Find where the given text appears and provide that cell's center as [X, Y] coordinate. 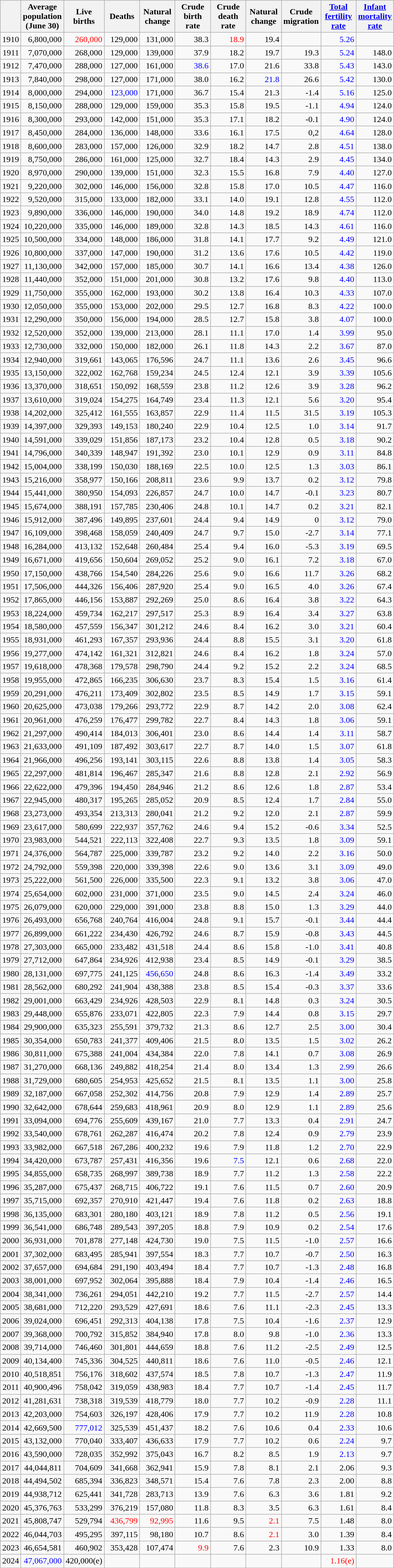
150,030 [122, 466]
428,406 [157, 1414]
1956 [11, 653]
3.45 [339, 359]
36.7 [193, 93]
123,000 [122, 93]
38,681,000 [42, 1307]
15.7 [264, 920]
318,602 [122, 1374]
17,506,000 [42, 586]
26,079,000 [42, 907]
29.5 [193, 306]
341,728 [122, 1494]
322,408 [157, 840]
663,429 [84, 1000]
286,000 [84, 159]
4.38 [339, 266]
113.0 [375, 280]
26,493,000 [42, 920]
2004 [11, 1294]
426,792 [157, 934]
7,070,000 [42, 53]
478,368 [84, 667]
32.9 [193, 146]
164,749 [157, 399]
22,945,000 [42, 800]
2.33 [339, 1427]
704,609 [84, 1468]
262,287 [122, 1134]
1977 [11, 934]
1933 [11, 346]
193,000 [157, 293]
15,441,000 [42, 493]
Infant mortality rate [375, 16]
10,800,000 [42, 253]
187,173 [157, 440]
2015 [11, 1441]
285,941 [122, 1254]
318,651 [84, 386]
14,796,000 [42, 453]
1986 [11, 1054]
2.13 [339, 1454]
1971 [11, 854]
685,394 [84, 1481]
12,290,000 [42, 319]
80.7 [375, 493]
303,115 [157, 760]
166,235 [122, 680]
1997 [11, 1200]
86.1 [375, 466]
3.4 [301, 613]
283,713 [157, 1494]
1929 [11, 293]
8,970,000 [42, 173]
416,004 [157, 920]
1958 [11, 680]
23,273,000 [42, 813]
1.61 [339, 1508]
481,814 [84, 773]
1934 [11, 359]
319,539 [122, 1401]
30.5 [375, 1000]
3.6 [301, 1494]
26.9 [375, 1054]
1991 [11, 1121]
133,000 [122, 200]
301,801 [122, 1347]
398,468 [84, 533]
738,318 [84, 1401]
26.2 [375, 1041]
11,750,000 [42, 293]
472,865 [84, 680]
42,203,000 [42, 1414]
10,220,000 [42, 226]
8,150,000 [42, 106]
201,000 [157, 280]
2.48 [339, 1267]
694,684 [84, 1267]
325,412 [84, 413]
293,529 [122, 1307]
336,823 [122, 1481]
150,604 [122, 560]
128.0 [375, 133]
335,500 [157, 880]
667,058 [84, 1094]
371,000 [157, 894]
15,912,000 [42, 520]
40,134,400 [42, 1361]
168,559 [157, 386]
41,281,631 [42, 1401]
12,940,000 [42, 359]
635,323 [84, 1027]
21.0 [193, 1121]
397,554 [157, 1254]
121.0 [375, 240]
20.2 [193, 1134]
50.0 [375, 854]
5.6 [301, 399]
2000 [11, 1240]
434,384 [157, 1054]
28.1 [193, 333]
255,609 [122, 1121]
285,347 [157, 773]
334,000 [84, 240]
428,503 [157, 1000]
55.0 [375, 800]
268,997 [122, 1174]
1947 [11, 533]
439,167 [157, 1121]
24,376,000 [42, 854]
2016 [11, 1454]
564,787 [84, 854]
1945 [11, 506]
1.0 [301, 426]
15,216,000 [42, 480]
315,000 [84, 200]
418,254 [157, 1067]
284,000 [84, 133]
147,000 [122, 253]
10,500,000 [42, 240]
9,890,000 [42, 213]
353,428 [122, 1548]
138.0 [375, 146]
189,000 [157, 226]
11.4 [228, 413]
306,401 [157, 733]
2002 [11, 1267]
Total fertility rate [339, 16]
1922 [11, 200]
544,521 [84, 840]
22.2 [375, 1174]
Live births [84, 16]
4.33 [339, 293]
303,617 [157, 747]
127.0 [375, 173]
668,136 [84, 1067]
2.63 [339, 1200]
427,691 [157, 1307]
61.4 [375, 680]
193,141 [122, 760]
559,398 [84, 867]
315,852 [122, 1334]
339,398 [157, 867]
91.7 [375, 426]
319,059 [122, 1387]
Crude migration [301, 16]
241,904 [122, 987]
25,222,000 [42, 880]
-0.3 [301, 987]
2.49 [339, 1347]
8,600,000 [42, 146]
4.07 [339, 319]
388,191 [84, 506]
2.50 [339, 1254]
4.42 [339, 253]
294,051 [122, 1294]
21,966,000 [42, 760]
25.2 [193, 560]
13,370,000 [42, 386]
167,357 [122, 640]
280,180 [122, 1214]
686,748 [84, 1227]
19,955,000 [42, 680]
24,792,000 [42, 867]
154,275 [122, 399]
389,738 [157, 1174]
35,287,000 [42, 1187]
Crude death rate [228, 16]
44,494,502 [42, 1481]
3.34 [339, 827]
30.4 [375, 1027]
2019 [11, 1494]
23,983,000 [42, 840]
60.4 [375, 627]
400,232 [157, 1147]
161,555 [122, 413]
2012 [11, 1401]
-0.8 [301, 934]
27,712,000 [42, 960]
1915 [11, 106]
496,256 [84, 760]
342,000 [84, 266]
176,477 [122, 720]
13.7 [264, 480]
40,900,496 [42, 1387]
442,210 [157, 1294]
1940 [11, 440]
44.5 [375, 934]
14.2 [264, 707]
745,336 [84, 1361]
7,470,000 [42, 66]
69.5 [375, 546]
8.2 [228, 1454]
413,132 [84, 546]
1982 [11, 1000]
1911 [11, 53]
1984 [11, 1027]
149,895 [122, 520]
479,396 [84, 787]
154,540 [122, 573]
220,000 [122, 867]
341,668 [122, 1468]
2.54 [339, 1227]
3.44 [339, 920]
3.43 [339, 934]
2.91 [339, 1121]
87.0 [375, 346]
18,931,000 [42, 640]
30.8 [193, 280]
1941 [11, 453]
473,038 [84, 707]
4.0 [301, 586]
38,341,000 [42, 1294]
259,683 [122, 1107]
1.2 [301, 1147]
15,004,000 [42, 466]
4.90 [339, 119]
438,388 [157, 987]
1.81 [339, 1494]
185,000 [157, 266]
758,042 [84, 1387]
493,354 [84, 813]
21.4 [193, 1067]
1939 [11, 426]
683,495 [84, 1254]
-1.1 [301, 106]
19.0 [193, 1240]
26,899,000 [42, 934]
173,409 [122, 693]
3.07 [339, 747]
79.8 [375, 480]
319,024 [84, 399]
728,035 [84, 1454]
225,000 [122, 854]
31.2 [193, 253]
306,630 [157, 680]
5.42 [339, 79]
661,222 [84, 934]
11.0 [264, 1361]
-0.5 [301, 1361]
162,000 [122, 293]
67.0 [375, 560]
1916 [11, 119]
11.3 [228, 399]
650,783 [84, 1041]
20,625,000 [42, 707]
158,059 [122, 533]
194,000 [157, 319]
268,715 [122, 1187]
1921 [11, 186]
28,562,000 [42, 987]
26.1 [193, 346]
418,961 [157, 1107]
2023 [11, 1548]
2.8 [301, 146]
186,000 [157, 240]
9,220,000 [42, 186]
33,982,000 [42, 1147]
1981 [11, 987]
-0.7 [301, 1254]
1.16(e) [339, 1561]
474,142 [84, 653]
425,652 [157, 1081]
49.0 [375, 867]
457,559 [84, 627]
8.9 [228, 613]
1918 [11, 146]
179,578 [122, 667]
255,591 [122, 1027]
148.0 [375, 53]
1965 [11, 773]
1930 [11, 306]
35,715,000 [42, 1200]
8,750,000 [42, 159]
1992 [11, 1134]
459,734 [84, 613]
57.0 [375, 653]
16,671,000 [42, 560]
156,406 [122, 586]
379,732 [157, 1027]
95.0 [375, 333]
1961 [11, 720]
24.5 [193, 373]
675,437 [84, 1187]
2.00 [339, 1481]
1964 [11, 760]
21,633,000 [42, 747]
770,040 [84, 1441]
126,000 [157, 146]
1988 [11, 1081]
290,000 [84, 173]
4.51 [339, 146]
293,772 [157, 707]
1976 [11, 920]
418,779 [157, 1401]
43,590,000 [42, 1454]
2.9 [301, 159]
362,941 [157, 1468]
17,150,000 [42, 573]
131,000 [157, 39]
14,397,000 [42, 426]
-0.9 [301, 1401]
39,368,000 [42, 1334]
191,392 [157, 453]
490,414 [84, 733]
673,787 [84, 1160]
2.6 [301, 359]
11,440,000 [42, 280]
1957 [11, 667]
1963 [11, 747]
2.47 [339, 1374]
1923 [11, 213]
241,004 [122, 1054]
53.4 [375, 787]
16.7 [193, 1454]
11.6 [193, 1521]
39,714,000 [42, 1347]
431,518 [157, 947]
4.49 [339, 240]
233,071 [122, 1014]
414,756 [157, 1094]
44.4 [375, 920]
11,130,000 [42, 266]
130.0 [375, 79]
79.0 [375, 520]
602,000 [84, 894]
283,000 [84, 146]
625,441 [84, 1494]
3.37 [339, 987]
422,805 [157, 1014]
1967 [11, 800]
5.43 [339, 66]
533,299 [84, 1508]
333,407 [122, 1441]
30.2 [193, 293]
47,067,000 [42, 1561]
284,226 [157, 573]
436,633 [157, 1441]
416,356 [157, 1160]
187,492 [122, 747]
-0.6 [301, 827]
82.1 [375, 506]
312,821 [157, 653]
1980 [11, 974]
9,520,000 [42, 200]
476,211 [84, 693]
2.56 [339, 1214]
32.3 [193, 173]
4.74 [339, 213]
2008 [11, 1347]
4.22 [339, 306]
697,775 [84, 974]
2.5 [301, 1027]
56.9 [375, 773]
409,406 [157, 1041]
1942 [11, 466]
151,856 [122, 440]
2.4 [301, 894]
241,377 [122, 1041]
1954 [11, 627]
222,113 [122, 840]
456,650 [157, 974]
1932 [11, 333]
226,857 [157, 493]
107.0 [375, 293]
1962 [11, 733]
2020 [11, 1508]
17,865,000 [42, 600]
2024 [11, 1561]
1968 [11, 813]
1914 [11, 93]
1974 [11, 894]
58.7 [375, 733]
1993 [11, 1147]
45,376,763 [42, 1508]
230,406 [157, 506]
1979 [11, 960]
712,220 [84, 1307]
30,354,000 [42, 1041]
143.0 [375, 66]
1935 [11, 373]
412,938 [157, 960]
5.16 [339, 93]
45,808,747 [42, 1521]
32,187,000 [42, 1094]
20,291,000 [42, 693]
90.2 [375, 440]
1983 [11, 1014]
34.0 [193, 213]
1.39 [339, 1534]
4.55 [339, 200]
40,518,851 [42, 1374]
419,656 [84, 560]
301,212 [157, 627]
126.0 [375, 266]
2013 [11, 1414]
438,983 [157, 1387]
156,347 [122, 627]
5.24 [339, 53]
23,617,000 [42, 827]
3.5 [264, 1508]
3.28 [339, 386]
179,266 [122, 707]
461,293 [84, 640]
2.68 [339, 1160]
58.3 [375, 760]
1936 [11, 386]
302,000 [84, 186]
105.6 [375, 373]
293,936 [157, 640]
680,292 [84, 987]
18,580,000 [42, 627]
665,000 [84, 947]
95.4 [375, 399]
746,460 [84, 1347]
38.3 [193, 39]
1987 [11, 1067]
358,977 [84, 480]
17.5 [264, 133]
325,539 [122, 1427]
4.45 [339, 159]
44,044,811 [42, 1468]
3.67 [339, 346]
416,474 [157, 1134]
29,448,000 [42, 1014]
302,802 [157, 693]
96.2 [375, 386]
1994 [11, 1160]
1972 [11, 867]
32.7 [193, 159]
3.22 [339, 600]
125,000 [157, 159]
19,618,000 [42, 667]
1.48 [339, 1521]
194,450 [122, 787]
292,269 [157, 600]
2017 [11, 1468]
7.2 [301, 560]
260,484 [157, 546]
Average population (June 30) [42, 16]
338,199 [84, 466]
1919 [11, 159]
3.05 [339, 760]
23.9 [375, 1134]
3.39 [339, 373]
620,000 [84, 907]
1943 [11, 480]
18.0 [193, 1401]
161,321 [122, 653]
237,601 [157, 520]
154,093 [122, 493]
2010 [11, 1374]
37.9 [193, 53]
384,940 [157, 1334]
319,661 [84, 359]
2.37 [339, 1321]
403,121 [157, 1214]
696,451 [84, 1321]
1948 [11, 546]
444,659 [157, 1347]
5.26 [339, 39]
12,050,000 [42, 306]
2005 [11, 1307]
322,002 [84, 373]
357,762 [157, 827]
580,699 [84, 827]
0 [301, 520]
675,388 [84, 1054]
16.0 [264, 546]
424,730 [157, 1240]
195,265 [122, 800]
293,000 [84, 119]
-2.5 [301, 1347]
14,202,000 [42, 413]
28.5 [193, 319]
2006 [11, 1321]
700,792 [84, 1334]
0.8 [301, 1014]
46.0 [375, 894]
2.70 [339, 1147]
163,857 [157, 413]
229,000 [122, 907]
1999 [11, 1227]
2.24 [339, 1441]
292,313 [122, 1321]
1927 [11, 266]
13,610,000 [42, 399]
63.8 [375, 613]
67.4 [375, 586]
23.6 [193, 480]
1952 [11, 600]
348,571 [157, 1481]
21,297,000 [42, 733]
4.47 [339, 186]
29,001,000 [42, 1000]
697,952 [84, 1281]
3.99 [339, 333]
17.1 [228, 119]
1.33 [339, 1548]
656,768 [84, 920]
267,286 [122, 1147]
2.58 [339, 1174]
420,000(e) [84, 1561]
350,000 [84, 319]
17.7 [264, 240]
10.3 [301, 293]
142,000 [122, 119]
2003 [11, 1281]
1985 [11, 1041]
159,234 [157, 373]
16,109,000 [42, 533]
480,317 [84, 800]
694,776 [84, 1121]
119.0 [375, 253]
Crude birth rate [193, 16]
2.79 [339, 1134]
-2.3 [301, 1307]
249,882 [122, 1067]
39,024,000 [42, 1321]
304,525 [122, 1361]
-5.3 [301, 546]
13.9 [193, 1494]
31,270,000 [42, 1067]
31,729,000 [42, 1081]
105.3 [375, 413]
36,931,000 [42, 1240]
404,138 [157, 1321]
1951 [11, 586]
40.8 [375, 947]
98,180 [157, 1534]
252,302 [122, 1094]
36,541,000 [42, 1227]
29.7 [375, 1014]
1950 [11, 573]
284,946 [157, 787]
3.02 [339, 1041]
4.61 [339, 226]
96.6 [375, 359]
36,135,000 [42, 1214]
1953 [11, 613]
34,855,000 [42, 1174]
213,000 [157, 333]
437,574 [157, 1374]
22.5 [193, 466]
46,654,581 [42, 1548]
16,284,000 [42, 546]
159,000 [157, 106]
658,735 [84, 1174]
149,153 [122, 426]
655,876 [84, 1014]
260,000 [84, 39]
37,657,000 [42, 1267]
1955 [11, 640]
647,864 [84, 960]
1910 [11, 39]
339,029 [84, 440]
47.0 [375, 880]
777,012 [84, 1427]
25.0 [193, 600]
25.3 [193, 613]
0.3 [301, 1000]
736,261 [84, 1294]
233,482 [122, 947]
1960 [11, 707]
1917 [11, 133]
8,000,000 [42, 93]
701,878 [84, 1240]
33.2 [375, 974]
9.5 [228, 1521]
43,132,000 [42, 1441]
438,766 [84, 573]
22,622,000 [42, 787]
136,000 [122, 133]
234,430 [122, 934]
2001 [11, 1254]
14,591,000 [42, 440]
336,000 [84, 213]
176,596 [157, 359]
2.0 [301, 707]
1959 [11, 693]
28,131,000 [42, 974]
33.1 [193, 200]
213,313 [122, 813]
25,654,000 [42, 894]
0,2 [301, 133]
2018 [11, 1481]
148,947 [122, 453]
19,277,000 [42, 653]
376,219 [122, 1508]
329,393 [84, 426]
18,224,000 [42, 613]
1946 [11, 520]
162,217 [122, 613]
44.0 [375, 907]
406,722 [157, 1187]
7,840,000 [42, 79]
339,787 [157, 854]
421,447 [157, 1200]
1913 [11, 79]
1978 [11, 947]
23.7 [193, 680]
3.49 [339, 974]
150,092 [122, 386]
1949 [11, 560]
77.1 [375, 533]
37,302,000 [42, 1254]
1966 [11, 787]
1925 [11, 240]
162,768 [122, 373]
33,540,000 [42, 1134]
46,044,703 [42, 1534]
3.23 [339, 493]
38,001,000 [42, 1281]
391,000 [157, 907]
84.8 [375, 453]
678,761 [84, 1134]
27,303,000 [42, 947]
150,000 [122, 346]
38.6 [193, 66]
3.41 [339, 947]
335,000 [84, 226]
240,409 [157, 533]
1970 [11, 840]
287,920 [157, 586]
387,496 [84, 520]
269,052 [157, 560]
2.36 [339, 1334]
2022 [11, 1534]
667,518 [84, 1147]
231,000 [122, 894]
2011 [11, 1387]
1989 [11, 1094]
157,080 [157, 1508]
2014 [11, 1427]
270,910 [122, 1200]
451,437 [157, 1427]
30,811,000 [42, 1054]
1990 [11, 1107]
12,730,000 [42, 346]
2.92 [339, 773]
12.0 [264, 813]
31.5 [301, 413]
683,301 [84, 1214]
202,000 [157, 306]
2.06 [339, 1468]
297,517 [157, 613]
222,937 [122, 827]
92,995 [157, 1521]
756,176 [84, 1374]
326,197 [122, 1414]
29,900,000 [42, 1027]
153,887 [122, 600]
180,240 [157, 426]
4.94 [339, 106]
15,674,000 [42, 506]
352,992 [122, 1454]
3.03 [339, 466]
14.5 [264, 894]
134.0 [375, 159]
436,799 [122, 1521]
1937 [11, 399]
1928 [11, 280]
380,950 [84, 493]
19.3 [301, 53]
1944 [11, 493]
240,764 [122, 920]
30.7 [193, 266]
2021 [11, 1521]
754,603 [84, 1414]
196,467 [122, 773]
1.9 [301, 1454]
298,790 [157, 667]
64.3 [375, 600]
21.8 [264, 79]
1926 [11, 253]
6,800,000 [42, 39]
10.8 [375, 1414]
529,794 [84, 1521]
52.5 [375, 827]
34,420,000 [42, 1160]
678,644 [84, 1107]
495,295 [84, 1534]
8,300,000 [42, 119]
12,520,000 [42, 333]
59.9 [375, 813]
38.0 [193, 79]
397,115 [122, 1534]
1938 [11, 413]
340,339 [84, 453]
153,000 [122, 306]
291,190 [122, 1267]
152,648 [122, 546]
1996 [11, 1187]
3.27 [339, 613]
277,148 [122, 1240]
208,811 [157, 480]
491,109 [84, 747]
1975 [11, 907]
561,500 [84, 880]
299,782 [157, 720]
4.64 [339, 133]
Deaths [122, 16]
2007 [11, 1334]
44,938,712 [42, 1494]
1931 [11, 319]
2.60 [339, 1187]
1924 [11, 226]
20,961,000 [42, 720]
2.99 [339, 1067]
444,326 [84, 586]
33,094,000 [42, 1121]
20.8 [193, 1094]
25.7 [375, 1094]
1995 [11, 1174]
42,669,500 [42, 1427]
107,474 [157, 1548]
188,169 [157, 466]
268,000 [84, 53]
254,953 [122, 1081]
125.0 [375, 93]
1969 [11, 827]
395,888 [157, 1281]
62.4 [375, 707]
476,259 [84, 720]
68.2 [375, 573]
397,205 [157, 1227]
298,000 [84, 79]
150,166 [122, 480]
184,013 [122, 733]
2009 [11, 1361]
294,000 [84, 93]
446,156 [84, 600]
285,052 [157, 800]
33.8 [301, 66]
1973 [11, 880]
1920 [11, 173]
1998 [11, 1214]
440,811 [157, 1361]
-1.6 [301, 1321]
19.7 [264, 53]
302,064 [122, 1281]
18.3 [193, 1254]
241,125 [122, 974]
68.5 [375, 667]
460,902 [84, 1548]
38.5 [375, 960]
13,150,000 [42, 373]
332,000 [84, 346]
692,357 [84, 1200]
289,543 [122, 1227]
280,041 [157, 813]
19.5 [264, 106]
31.8 [193, 240]
32,642,000 [42, 1107]
22,297,000 [42, 773]
2.84 [339, 800]
403,494 [157, 1267]
157,785 [122, 506]
257,431 [122, 1160]
143,065 [122, 359]
1912 [11, 66]
337,000 [84, 253]
25.8 [375, 1081]
226,000 [122, 880]
375,043 [157, 1454]
680,605 [84, 1081]
8,450,000 [42, 133]
